Scan for the cell matching the given text and deliver its (X, Y) coordinate at center. 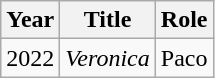
Role (184, 20)
Veronica (108, 58)
Title (108, 20)
2022 (30, 58)
Paco (184, 58)
Year (30, 20)
